Output the [X, Y] coordinate of the center of the cell containing the given text.  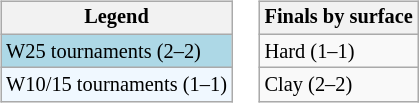
W25 tournaments (2–2) [116, 51]
Finals by surface [339, 18]
W10/15 tournaments (1–1) [116, 85]
Legend [116, 18]
Clay (2–2) [339, 85]
Hard (1–1) [339, 51]
